Determine the [X, Y] coordinate at the center of the cell enclosing the given text.  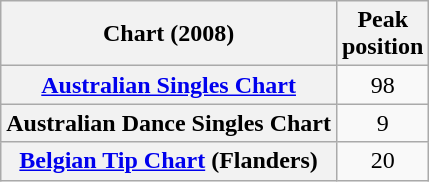
9 [382, 123]
Australian Dance Singles Chart [169, 123]
Australian Singles Chart [169, 85]
Chart (2008) [169, 34]
98 [382, 85]
Peakposition [382, 34]
Belgian Tip Chart (Flanders) [169, 161]
20 [382, 161]
